Identify which cell holds the provided text, then report its [X, Y] central coordinate. 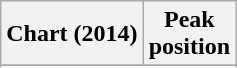
Peakposition [189, 34]
Chart (2014) [72, 34]
